Pinpoint the cell where the given text exists, returning its (X, Y) midpoint coordinate. 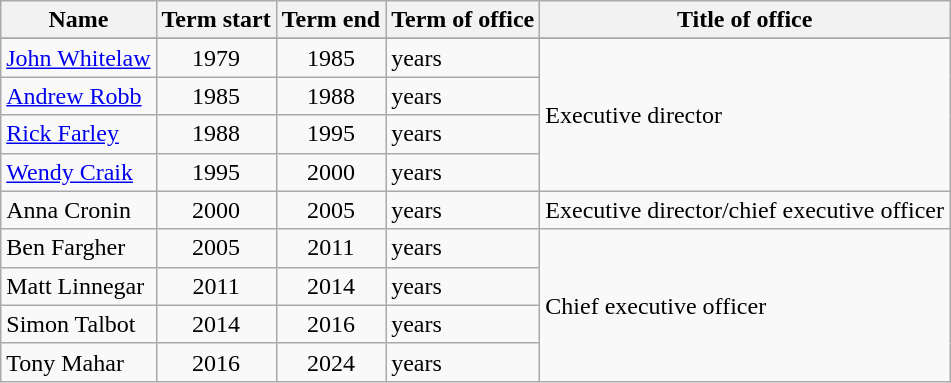
Term end (331, 20)
Ben Fargher (78, 248)
1979 (216, 58)
Andrew Robb (78, 96)
Executive director (745, 115)
Anna Cronin (78, 210)
Tony Mahar (78, 362)
Matt Linnegar (78, 286)
Chief executive officer (745, 305)
Title of office (745, 20)
Wendy Craik (78, 172)
Term start (216, 20)
Executive director/chief executive officer (745, 210)
Term of office (463, 20)
Rick Farley (78, 134)
John Whitelaw (78, 58)
Simon Talbot (78, 324)
Name (78, 20)
2024 (331, 362)
